Provide the [x, y] coordinate of the cell's center where the given text is located.  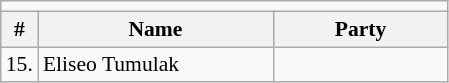
15. [20, 65]
# [20, 29]
Party [360, 29]
Eliseo Tumulak [156, 65]
Name [156, 29]
